Detect which cell encompasses the target text, then output its (X, Y) center coordinate. 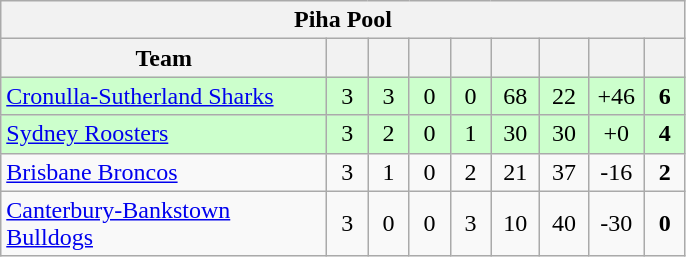
Brisbane Broncos (164, 172)
10 (516, 224)
22 (564, 96)
4 (664, 134)
Team (164, 58)
+46 (616, 96)
-30 (616, 224)
37 (564, 172)
-16 (616, 172)
Sydney Roosters (164, 134)
21 (516, 172)
Piha Pool (344, 20)
6 (664, 96)
Canterbury-Bankstown Bulldogs (164, 224)
+0 (616, 134)
Cronulla-Sutherland Sharks (164, 96)
40 (564, 224)
68 (516, 96)
